Identify which cell holds the provided text, then report its (x, y) central coordinate. 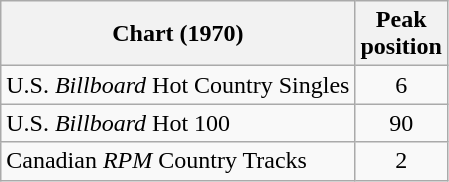
2 (401, 161)
U.S. Billboard Hot Country Singles (178, 85)
6 (401, 85)
Chart (1970) (178, 34)
90 (401, 123)
Canadian RPM Country Tracks (178, 161)
Peakposition (401, 34)
U.S. Billboard Hot 100 (178, 123)
